Determine the (X, Y) coordinate at the center of the cell enclosing the given text.  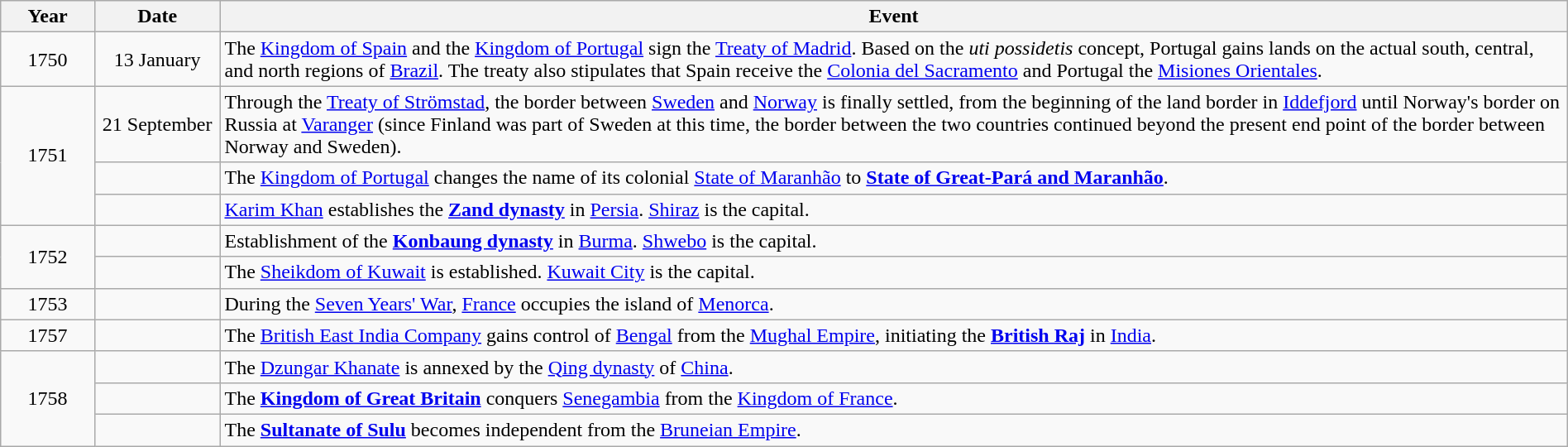
13 January (157, 60)
1750 (48, 60)
During the Seven Years' War, France occupies the island of Menorca. (893, 304)
1758 (48, 398)
21 September (157, 124)
1757 (48, 335)
Event (893, 17)
The British East India Company gains control of Bengal from the Mughal Empire, initiating the British Raj in India. (893, 335)
Establishment of the Konbaung dynasty in Burma. Shwebo is the capital. (893, 241)
Year (48, 17)
Karim Khan establishes the Zand dynasty in Persia. Shiraz is the capital. (893, 209)
The Sultanate of Sulu becomes independent from the Bruneian Empire. (893, 430)
The Sheikdom of Kuwait is established. Kuwait City is the capital. (893, 272)
The Kingdom of Portugal changes the name of its colonial State of Maranhão to State of Great-Pará and Maranhão. (893, 178)
Date (157, 17)
1751 (48, 156)
1752 (48, 257)
1753 (48, 304)
The Kingdom of Great Britain conquers Senegambia from the Kingdom of France. (893, 398)
The Dzungar Khanate is annexed by the Qing dynasty of China. (893, 367)
